Output the [x, y] coordinate of the center of the cell containing the given text.  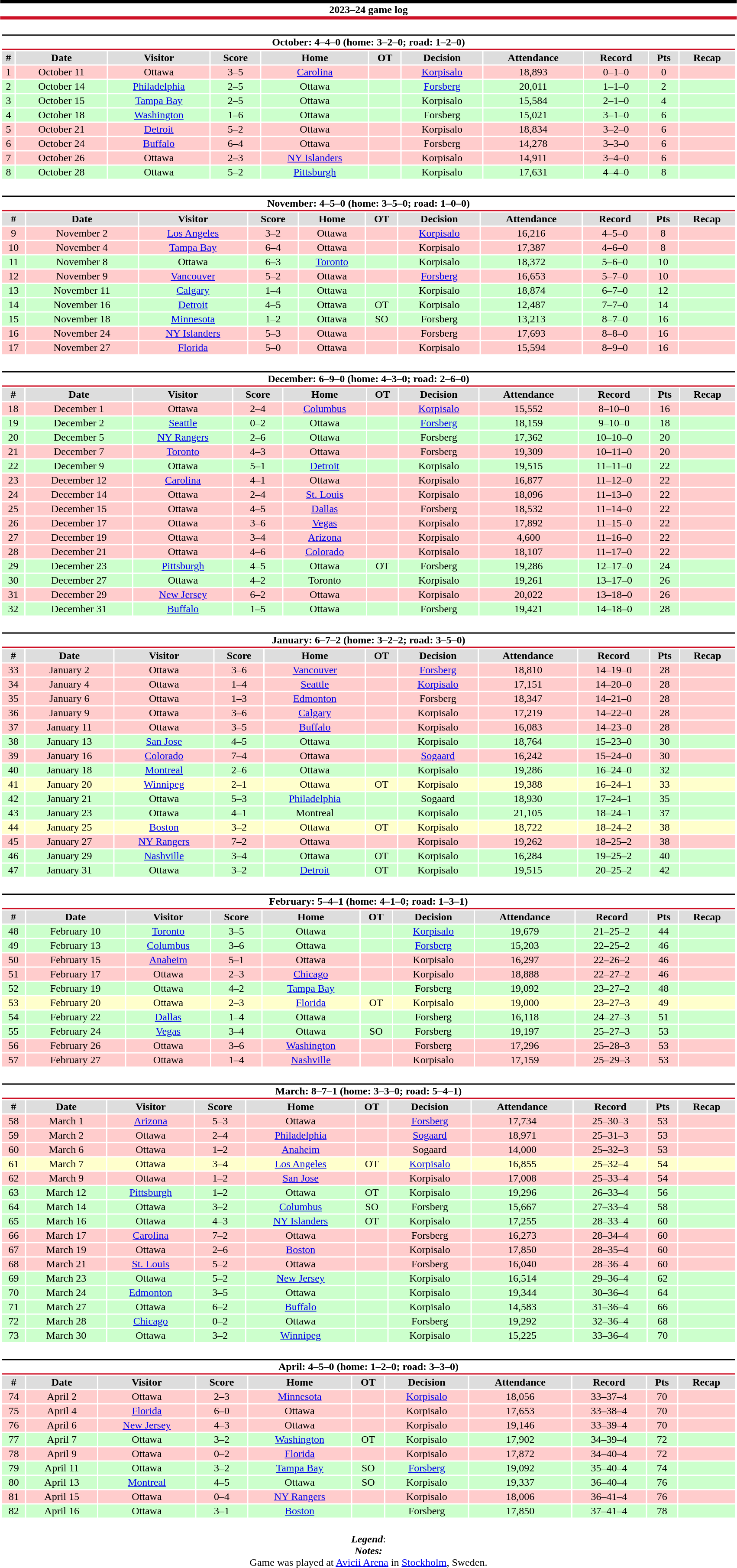
17,296 [525, 1045]
31–36–4 [610, 1307]
16,273 [522, 1235]
25–30–3 [610, 1121]
16,216 [531, 234]
January 31 [69, 870]
17,693 [531, 333]
20–25–2 [614, 870]
16,242 [528, 756]
18,888 [525, 974]
0–1–0 [616, 72]
22–25–2 [612, 946]
45 [13, 842]
15,584 [533, 101]
October 24 [61, 143]
11 [13, 262]
21–25–2 [612, 931]
January 29 [69, 856]
December 29 [79, 595]
October 26 [61, 158]
19,262 [528, 842]
26–33–4 [610, 1193]
43 [13, 813]
1 [9, 72]
32–36–4 [610, 1321]
17,653 [520, 1411]
January 18 [69, 770]
34–39–4 [609, 1440]
March: 8–7–1 (home: 3–3–0; road: 5–4–1) [368, 1091]
3–3–0 [616, 143]
2–1 [239, 785]
15,667 [522, 1207]
19 [13, 423]
November 2 [82, 234]
14,911 [533, 158]
34–40–4 [609, 1454]
17,892 [529, 523]
67 [13, 1250]
December 27 [79, 580]
16,040 [522, 1264]
December 21 [79, 552]
4–5–0 [615, 234]
March 7 [66, 1164]
17 [13, 348]
16,514 [522, 1279]
December 5 [79, 437]
31 [13, 595]
15–24–0 [614, 756]
18,764 [528, 741]
March 6 [66, 1149]
February 13 [75, 946]
6–0 [222, 1411]
19,309 [529, 452]
April 11 [61, 1468]
18,096 [529, 494]
19,679 [525, 931]
27–33–4 [610, 1207]
December 9 [79, 466]
6–3 [273, 262]
14,000 [522, 1149]
7–4 [239, 756]
9–10–0 [614, 423]
25–31–3 [610, 1136]
3–4–0 [616, 158]
December 2 [79, 423]
March 14 [66, 1207]
20,022 [529, 595]
25 [13, 509]
5 [9, 130]
25–32–3 [610, 1149]
34 [13, 684]
6–7–0 [615, 291]
14–20–0 [614, 684]
November 8 [82, 262]
25–32–4 [610, 1164]
April 15 [61, 1497]
25–27–3 [612, 1032]
5–6–0 [615, 262]
11–15–0 [614, 523]
13,213 [531, 319]
16,083 [528, 727]
February 10 [75, 931]
15,552 [529, 409]
23 [13, 480]
19–25–2 [614, 856]
January: 6–7–2 (home: 3–2–2; road: 3–5–0) [368, 640]
8–8–0 [615, 333]
April 6 [61, 1425]
21 [13, 452]
March 28 [66, 1321]
18,347 [528, 699]
2–1–0 [616, 101]
October 11 [61, 72]
3–1 [222, 1511]
8–7–0 [615, 319]
December 31 [79, 609]
82 [14, 1511]
11–16–0 [614, 538]
75 [14, 1411]
18–24–2 [614, 827]
12,487 [531, 305]
16–24–1 [614, 785]
12–17–0 [614, 566]
13–17–0 [614, 580]
15 [13, 319]
15,021 [533, 115]
37–41–4 [609, 1511]
20,011 [533, 86]
October 21 [61, 130]
81 [14, 1497]
29–36–4 [610, 1279]
December 15 [79, 509]
52 [13, 988]
December 1 [79, 409]
March 19 [66, 1250]
January 16 [69, 756]
February 15 [75, 960]
13 [13, 291]
April 16 [61, 1511]
61 [13, 1164]
28–35–4 [610, 1250]
7 [9, 158]
33–37–4 [609, 1396]
5–0 [273, 348]
December 14 [79, 494]
13–18–0 [614, 595]
3–1–0 [616, 115]
9 [13, 234]
18,107 [529, 552]
19,296 [522, 1193]
18,532 [529, 509]
22–27–2 [612, 974]
5–7–0 [615, 276]
15,225 [522, 1336]
14–23–0 [614, 727]
33–36–4 [610, 1336]
February 27 [75, 1060]
16,855 [522, 1164]
19,000 [525, 1003]
January 20 [69, 785]
March 21 [66, 1264]
January 25 [69, 827]
December 12 [79, 480]
11–13–0 [614, 494]
15,594 [531, 348]
February 20 [75, 1003]
65 [13, 1221]
77 [14, 1440]
17,255 [522, 1221]
0–4 [222, 1497]
18,893 [533, 72]
January 2 [69, 670]
14,583 [522, 1307]
3–2–0 [616, 130]
30–36–4 [610, 1292]
18,971 [522, 1136]
18,834 [533, 130]
11–17–0 [614, 552]
11–11–0 [614, 466]
March 12 [66, 1193]
36–41–4 [609, 1497]
17,159 [525, 1060]
55 [13, 1032]
4–6 [258, 552]
November 18 [82, 319]
25–29–3 [612, 1060]
1–6 [236, 115]
36–40–4 [609, 1482]
17,631 [533, 172]
14–21–0 [614, 699]
14–22–0 [614, 713]
October 18 [61, 115]
February 19 [75, 988]
December 7 [79, 452]
3 [9, 101]
January 27 [69, 842]
October 15 [61, 101]
47 [13, 870]
35–40–4 [609, 1468]
March 23 [66, 1279]
17,902 [520, 1440]
79 [14, 1468]
73 [13, 1336]
April 7 [61, 1440]
18,810 [528, 670]
18,930 [528, 799]
18–24–1 [614, 813]
19,421 [529, 609]
10–10–0 [614, 437]
December 17 [79, 523]
1–5 [258, 609]
March 27 [66, 1307]
October 14 [61, 86]
March 30 [66, 1336]
71 [13, 1307]
7–7–0 [615, 305]
17,151 [528, 684]
March 9 [66, 1178]
16,297 [525, 960]
50 [13, 960]
16,877 [529, 480]
February: 5–4–1 (home: 4–1–0; road: 1–3–1) [368, 901]
18,372 [531, 262]
25–28–3 [612, 1045]
4–4–0 [616, 172]
18,006 [520, 1497]
14,278 [533, 143]
17,387 [531, 247]
1–1–0 [616, 86]
April 13 [61, 1482]
January 4 [69, 684]
16,118 [525, 1017]
17–24–1 [614, 799]
19,146 [520, 1425]
February 24 [75, 1032]
February 17 [75, 974]
March 16 [66, 1221]
14–19–0 [614, 670]
63 [13, 1193]
January 11 [69, 727]
18,056 [520, 1396]
October 28 [61, 172]
17,362 [529, 437]
11–12–0 [614, 480]
10–11–0 [614, 452]
28–36–4 [610, 1264]
33–39–4 [609, 1425]
80 [14, 1482]
January 13 [69, 741]
18,874 [531, 291]
59 [13, 1136]
23–27–2 [612, 988]
14–18–0 [614, 609]
19,337 [520, 1482]
November 24 [82, 333]
18,159 [529, 423]
23–27–3 [612, 1003]
4,600 [529, 538]
19,261 [529, 580]
1–3 [239, 699]
April 9 [61, 1454]
December: 6–9–0 (home: 4–3–0; road: 2–6–0) [368, 379]
19,292 [522, 1321]
October: 4–4–0 (home: 3–2–0; road: 1–2–0) [368, 42]
March 1 [66, 1121]
November 11 [82, 291]
April 4 [61, 1411]
0 [664, 72]
March 2 [66, 1136]
11–14–0 [614, 509]
17,734 [522, 1121]
16–24–0 [614, 770]
33–38–4 [609, 1411]
November 9 [82, 276]
16,653 [531, 276]
25–33–4 [610, 1178]
March 17 [66, 1235]
17,008 [522, 1178]
8–9–0 [615, 348]
41 [13, 785]
February 26 [75, 1045]
19,344 [522, 1292]
18–25–2 [614, 842]
28–34–4 [610, 1235]
17,872 [520, 1454]
November 16 [82, 305]
January 9 [69, 713]
21,105 [528, 813]
4–6–0 [615, 247]
February 22 [75, 1017]
March 24 [66, 1292]
22–26–2 [612, 960]
19,388 [528, 785]
28–33–4 [610, 1221]
8–10–0 [614, 409]
29 [13, 566]
November 27 [82, 348]
January 21 [69, 799]
January 6 [69, 699]
27 [13, 538]
16,284 [528, 856]
April 2 [61, 1396]
36 [13, 713]
17,219 [528, 713]
April: 4–5–0 (home: 1–2–0; road: 3–3–0) [368, 1367]
December 19 [79, 538]
69 [13, 1279]
15,203 [525, 946]
December 23 [79, 566]
November 4 [82, 247]
November: 4–5–0 (home: 3–5–0; road: 1–0–0) [368, 204]
2023–24 game log [368, 10]
19,197 [525, 1032]
57 [13, 1060]
15–23–0 [614, 741]
24–27–3 [612, 1017]
39 [13, 756]
18,722 [528, 827]
January 23 [69, 813]
